Capture the cell that displays the provided text and extract its [x, y] central coordinate. 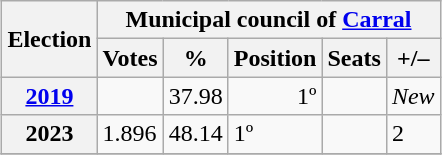
New [413, 96]
Election [50, 39]
48.14 [196, 134]
Position [275, 58]
1.896 [130, 134]
Seats [354, 58]
2023 [50, 134]
37.98 [196, 96]
Votes [130, 58]
Municipal council of Carral [268, 20]
2 [413, 134]
2019 [50, 96]
+/– [413, 58]
% [196, 58]
